Determine the [x, y] coordinate at the center of the cell enclosing the given text.  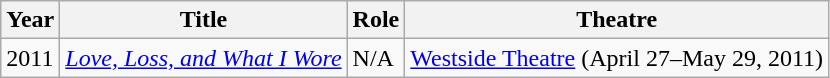
Westside Theatre (April 27–May 29, 2011) [617, 58]
Year [30, 20]
Theatre [617, 20]
Title [204, 20]
Love, Loss, and What I Wore [204, 58]
2011 [30, 58]
N/A [376, 58]
Role [376, 20]
